Output the [X, Y] coordinate of the center of the cell containing the given text.  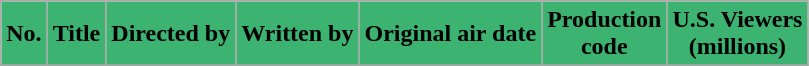
Title [76, 34]
Written by [298, 34]
U.S. Viewers(millions) [738, 34]
Directed by [171, 34]
Productioncode [604, 34]
Original air date [450, 34]
No. [24, 34]
